Locate the cell with the specified text and output its (x, y) center coordinate. 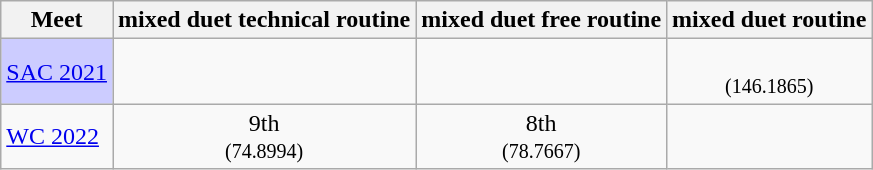
WC 2022 (57, 136)
9th(74.8994) (264, 136)
mixed duet routine (770, 20)
Meet (57, 20)
(146.1865) (770, 72)
mixed duet technical routine (264, 20)
mixed duet free routine (542, 20)
SAC 2021 (57, 72)
8th(78.7667) (542, 136)
